Extract the [x, y] coordinate from the center of the cell holding the provided text.  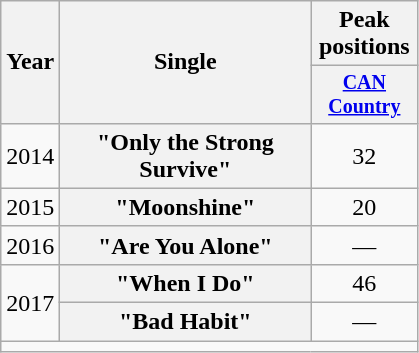
"Bad Habit" [186, 322]
46 [364, 283]
Peak positions [364, 34]
2015 [30, 207]
"Are You Alone" [186, 245]
20 [364, 207]
"Moonshine" [186, 207]
"Only the Strong Survive" [186, 156]
2016 [30, 245]
"When I Do" [186, 283]
Year [30, 62]
32 [364, 156]
CAN Country [364, 94]
Single [186, 62]
2014 [30, 156]
2017 [30, 302]
